For the text-containing cell, return its midpoint in (x, y) coordinate format. 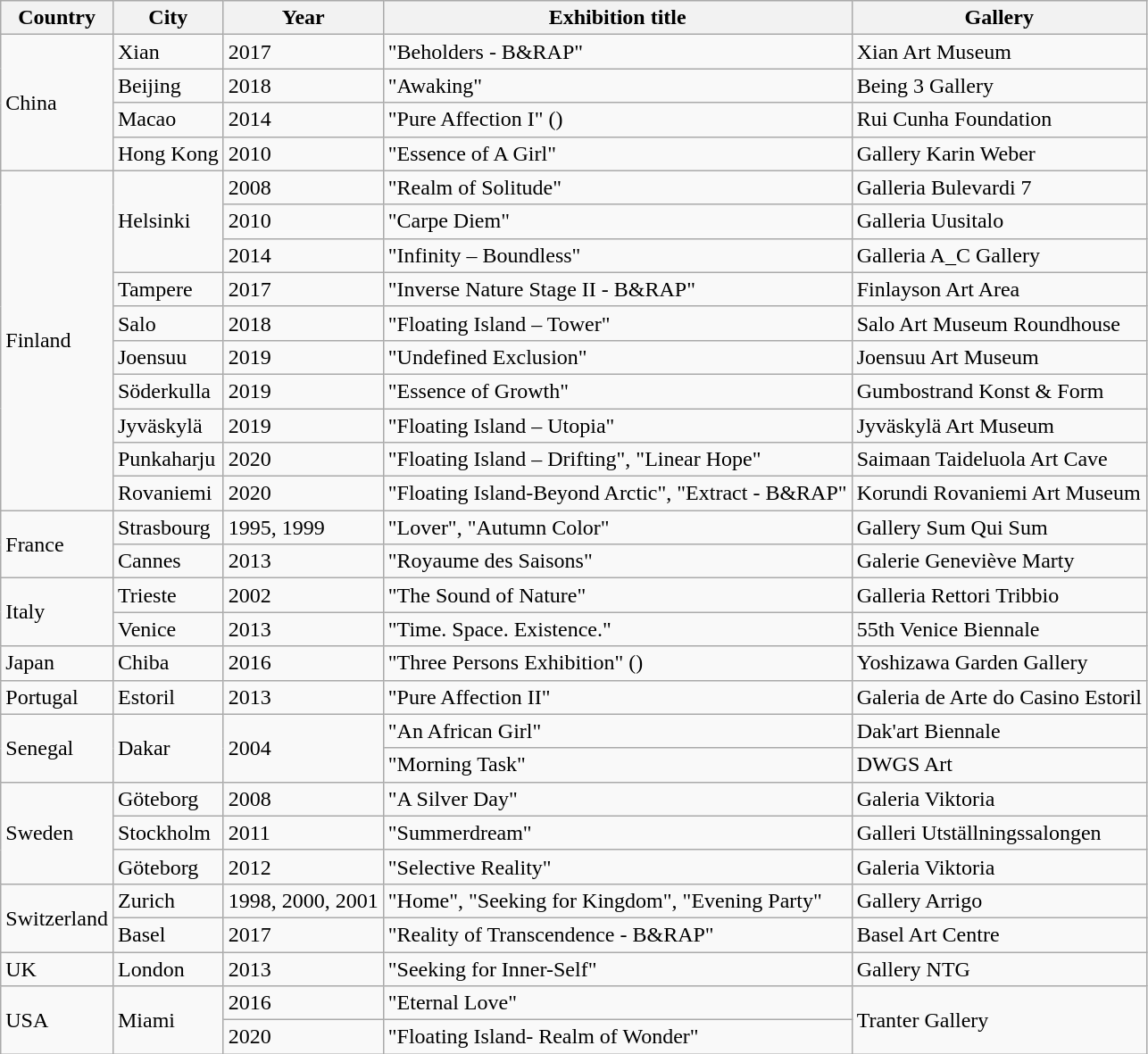
"Carpe Diem" (618, 221)
Galleria Uusitalo (999, 221)
1995, 1999 (304, 527)
Cannes (168, 561)
"Three Persons Exhibition" () (618, 663)
China (57, 103)
Switzerland (57, 917)
1998, 2000, 2001 (304, 900)
55th Venice Biennale (999, 629)
UK (57, 968)
"Floating Island – Utopia" (618, 426)
"Inverse Nature Stage II - B&RAP" (618, 289)
Jyväskylä (168, 426)
Punkaharju (168, 460)
Gumbostrand Konst & Form (999, 391)
Finland (57, 341)
Gallery Sum Qui Sum (999, 527)
"A Silver Day" (618, 799)
Tampere (168, 289)
Salo (168, 323)
"Floating Island- Realm of Wonder" (618, 1037)
Salo Art Museum Roundhouse (999, 323)
Stockholm (168, 833)
Korundi Rovaniemi Art Museum (999, 494)
Basel (168, 934)
"Floating Island-Beyond Arctic", "Extract - B&RAP" (618, 494)
Hong Kong (168, 154)
London (168, 968)
"Pure Affection II" (618, 697)
2011 (304, 833)
Yoshizawa Garden Gallery (999, 663)
"Realm of Solitude" (618, 187)
"Home", "Seeking for Kingdom", "Evening Party" (618, 900)
Galleria Bulevardi 7 (999, 187)
"An African Girl" (618, 731)
DWGS Art (999, 765)
Japan (57, 663)
Jyväskylä Art Museum (999, 426)
Exhibition title (618, 18)
"Time. Space. Existence." (618, 629)
"Seeking for Inner-Self" (618, 968)
Saimaan Taideluola Art Cave (999, 460)
"Undefined Exclusion" (618, 357)
Senegal (57, 748)
Gallery Arrigo (999, 900)
Finlayson Art Area (999, 289)
"Essence of Growth" (618, 391)
"Summerdream" (618, 833)
Joensuu (168, 357)
Trieste (168, 595)
Macao (168, 120)
Gallery (999, 18)
Strasbourg (168, 527)
Sweden (57, 833)
Zurich (168, 900)
"Reality of Transcendence - B&RAP" (618, 934)
Galleri Utställningssalongen (999, 833)
Helsinki (168, 221)
Galeria de Arte do Casino Estoril (999, 697)
Dakar (168, 748)
Söderkulla (168, 391)
Galleria Rettori Tribbio (999, 595)
"Pure Affection I" () (618, 120)
Rui Cunha Foundation (999, 120)
Being 3 Gallery (999, 86)
Dak'art Biennale (999, 731)
2004 (304, 748)
2002 (304, 595)
Gallery NTG (999, 968)
Galleria A_C Gallery (999, 255)
Miami (168, 1020)
"Floating Island – Drifting", "Linear Hope" (618, 460)
Country (57, 18)
Portugal (57, 697)
Xian (168, 52)
Italy (57, 612)
Chiba (168, 663)
Joensuu Art Museum (999, 357)
"Royaume des Saisons" (618, 561)
"Beholders - B&RAP" (618, 52)
USA (57, 1020)
"Awaking" (618, 86)
"Lover", "Autumn Color" (618, 527)
City (168, 18)
Basel Art Centre (999, 934)
"Eternal Love" (618, 1003)
Year (304, 18)
Xian Art Museum (999, 52)
France (57, 544)
"Morning Task" (618, 765)
"The Sound of Nature" (618, 595)
"Essence of A Girl" (618, 154)
Venice (168, 629)
Rovaniemi (168, 494)
"Selective Reality" (618, 867)
Beijing (168, 86)
Estoril (168, 697)
Galerie Geneviève Marty (999, 561)
2012 (304, 867)
"Infinity – Boundless" (618, 255)
"Floating Island – Tower" (618, 323)
Tranter Gallery (999, 1020)
Gallery Karin Weber (999, 154)
